Return [x, y] of the center of cell containing provided text 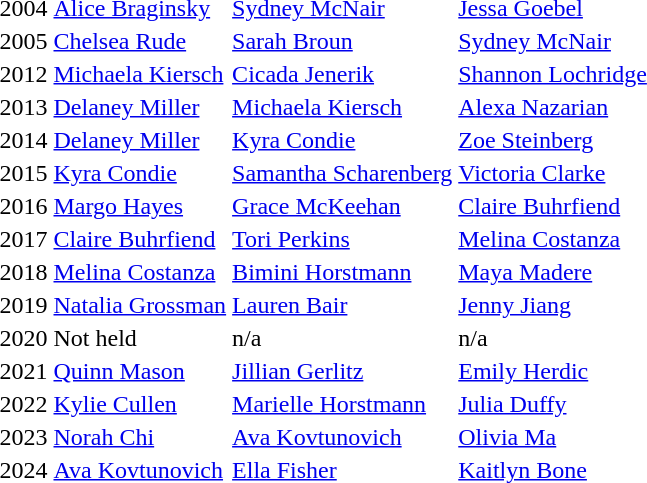
n/a [342, 338]
Sarah Broun [342, 41]
Cicada Jenerik [342, 74]
Ava Kovtunovich [342, 437]
Natalia Grossman [140, 305]
Norah Chi [140, 437]
Kylie Cullen [140, 404]
Chelsea Rude [140, 41]
Marielle Horstmann [342, 404]
Grace McKeehan [342, 206]
Samantha Scharenberg [342, 173]
Tori Perkins [342, 239]
Margo Hayes [140, 206]
Claire Buhrfiend [140, 239]
Quinn Mason [140, 371]
Jillian Gerlitz [342, 371]
Melina Costanza [140, 272]
Not held [140, 338]
Lauren Bair [342, 305]
Bimini Horstmann [342, 272]
